Extract the [X, Y] coordinate from the center of the cell holding the provided text.  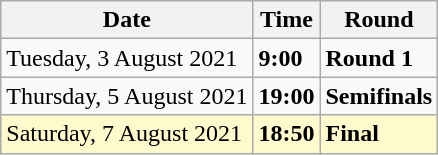
Final [379, 134]
19:00 [286, 96]
Thursday, 5 August 2021 [127, 96]
Tuesday, 3 August 2021 [127, 58]
Round 1 [379, 58]
Round [379, 20]
Date [127, 20]
18:50 [286, 134]
Time [286, 20]
9:00 [286, 58]
Semifinals [379, 96]
Saturday, 7 August 2021 [127, 134]
